Return the [x, y] coordinate for the center point of the cell that contains the specified text.  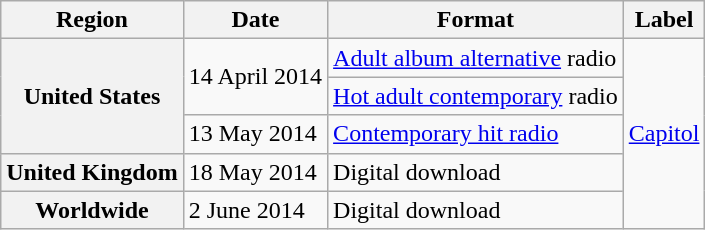
Adult album alternative radio [476, 58]
United States [92, 96]
Label [664, 20]
18 May 2014 [255, 172]
Hot adult contemporary radio [476, 96]
14 April 2014 [255, 77]
Worldwide [92, 210]
United Kingdom [92, 172]
2 June 2014 [255, 210]
Date [255, 20]
Contemporary hit radio [476, 134]
Region [92, 20]
Format [476, 20]
Capitol [664, 134]
13 May 2014 [255, 134]
